Capture the cell that displays the provided text and extract its [X, Y] central coordinate. 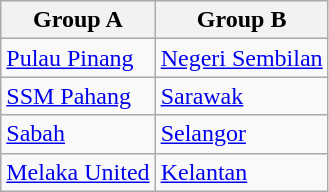
Sarawak [242, 96]
SSM Pahang [78, 96]
Group A [78, 20]
Sabah [78, 134]
Group B [242, 20]
Negeri Sembilan [242, 58]
Selangor [242, 134]
Pulau Pinang [78, 58]
Melaka United [78, 172]
Kelantan [242, 172]
